Return [x, y] of the center of cell containing provided text 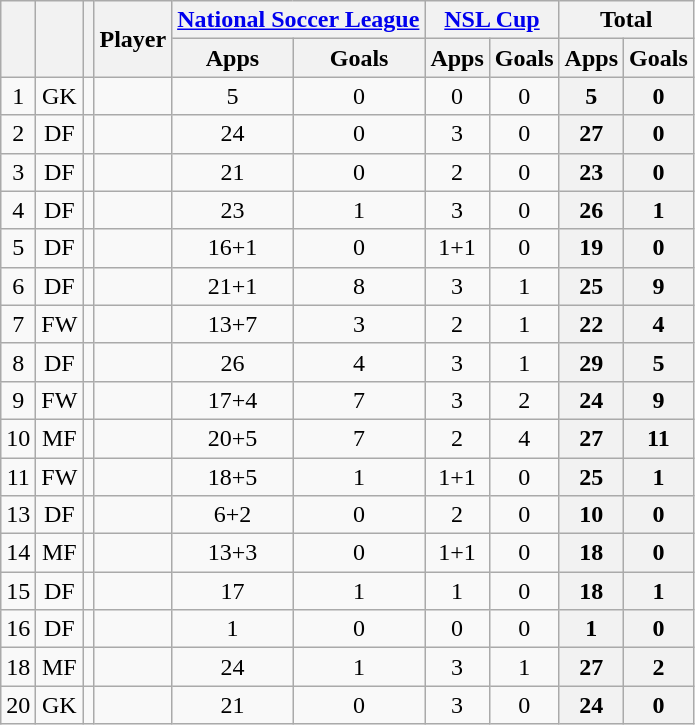
Total [626, 20]
6 [18, 286]
17 [233, 591]
17+4 [233, 400]
18+5 [233, 477]
NSL Cup [492, 20]
14 [18, 553]
22 [591, 324]
13 [18, 515]
National Soccer League [298, 20]
15 [18, 591]
Player [133, 39]
20 [18, 705]
19 [591, 248]
16 [18, 629]
21+1 [233, 286]
13+3 [233, 553]
29 [591, 362]
13+7 [233, 324]
16+1 [233, 248]
6+2 [233, 515]
20+5 [233, 438]
